Search for the cell housing the specified text and yield its (X, Y) center coordinate. 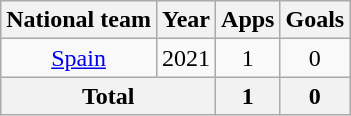
Total (108, 96)
Spain (79, 58)
National team (79, 20)
Year (186, 20)
2021 (186, 58)
Apps (248, 20)
Goals (315, 20)
